For the text-containing cell, return its midpoint in (X, Y) coordinate format. 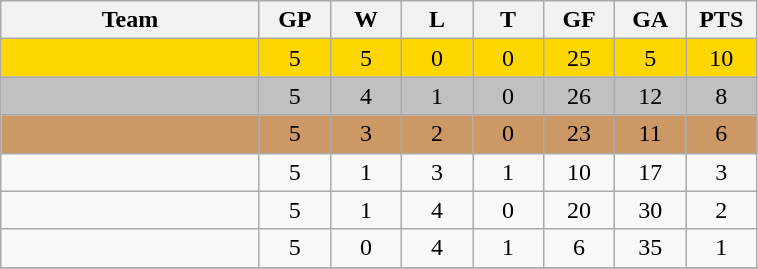
30 (650, 210)
W (366, 20)
GF (580, 20)
GP (294, 20)
20 (580, 210)
25 (580, 58)
17 (650, 172)
12 (650, 96)
Team (130, 20)
GA (650, 20)
11 (650, 134)
35 (650, 248)
PTS (722, 20)
23 (580, 134)
8 (722, 96)
T (508, 20)
L (436, 20)
26 (580, 96)
